Detect which cell encompasses the target text, then output its [X, Y] center coordinate. 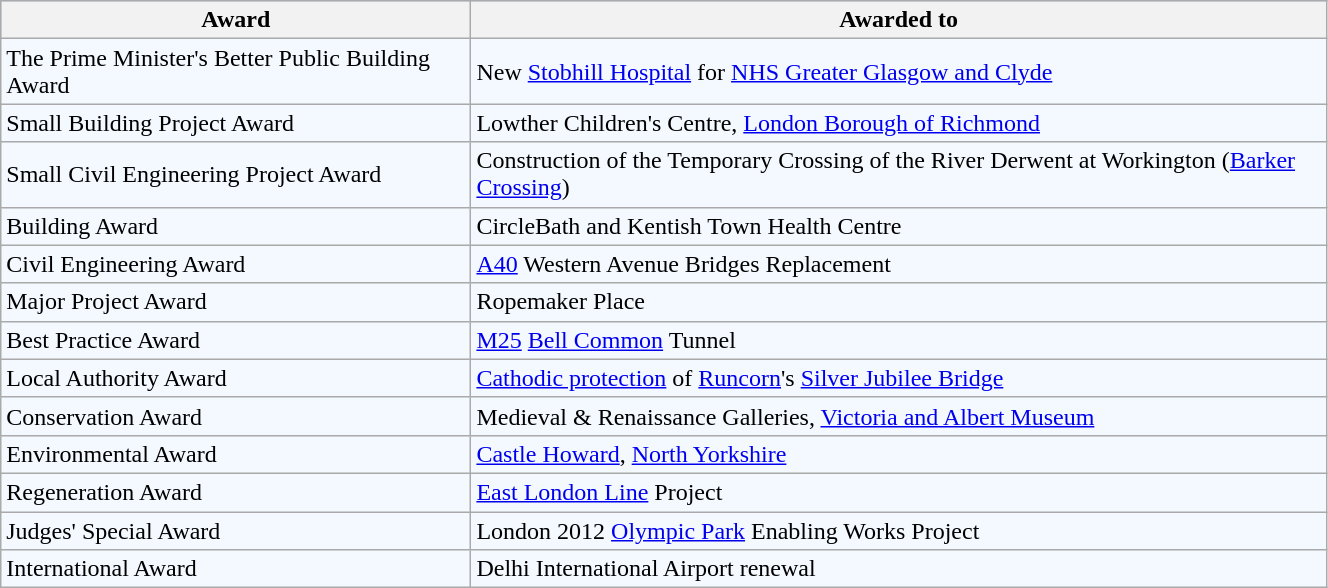
London 2012 Olympic Park Enabling Works Project [899, 531]
Building Award [236, 226]
Judges' Special Award [236, 531]
Medieval & Renaissance Galleries, Victoria and Albert Museum [899, 416]
Castle Howard, North Yorkshire [899, 454]
Award [236, 20]
Small Civil Engineering Project Award [236, 174]
New Stobhill Hospital for NHS Greater Glasgow and Clyde [899, 72]
Local Authority Award [236, 378]
International Award [236, 569]
M25 Bell Common Tunnel [899, 340]
The Prime Minister's Better Public Building Award [236, 72]
CircleBath and Kentish Town Health Centre [899, 226]
Lowther Children's Centre, London Borough of Richmond [899, 123]
Civil Engineering Award [236, 264]
Cathodic protection of Runcorn's Silver Jubilee Bridge [899, 378]
East London Line Project [899, 492]
Construction of the Temporary Crossing of the River Derwent at Workington (Barker Crossing) [899, 174]
Major Project Award [236, 302]
Regeneration Award [236, 492]
Ropemaker Place [899, 302]
Delhi International Airport renewal [899, 569]
Conservation Award [236, 416]
Small Building Project Award [236, 123]
Awarded to [899, 20]
A40 Western Avenue Bridges Replacement [899, 264]
Environmental Award [236, 454]
Best Practice Award [236, 340]
